Return the [x, y] coordinate for the center point of the cell that contains the specified text.  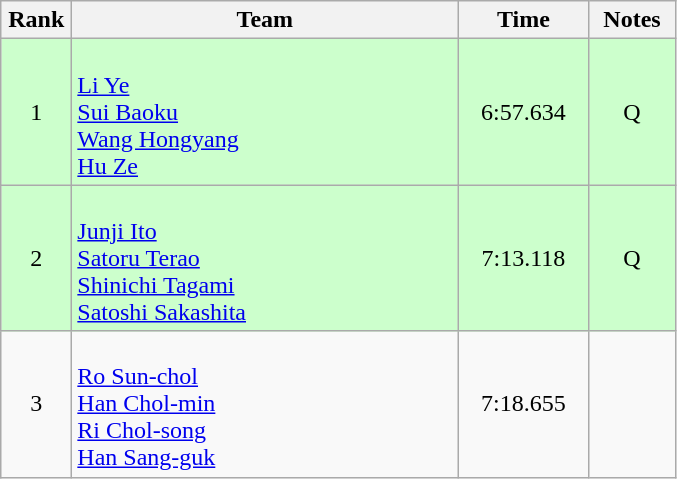
7:13.118 [524, 258]
2 [36, 258]
3 [36, 404]
7:18.655 [524, 404]
Notes [632, 20]
Rank [36, 20]
6:57.634 [524, 112]
1 [36, 112]
Ro Sun-cholHan Chol-minRi Chol-songHan Sang-guk [265, 404]
Time [524, 20]
Li YeSui BaokuWang HongyangHu Ze [265, 112]
Team [265, 20]
Junji ItoSatoru TeraoShinichi TagamiSatoshi Sakashita [265, 258]
